Return [X, Y] of the center of cell containing provided text 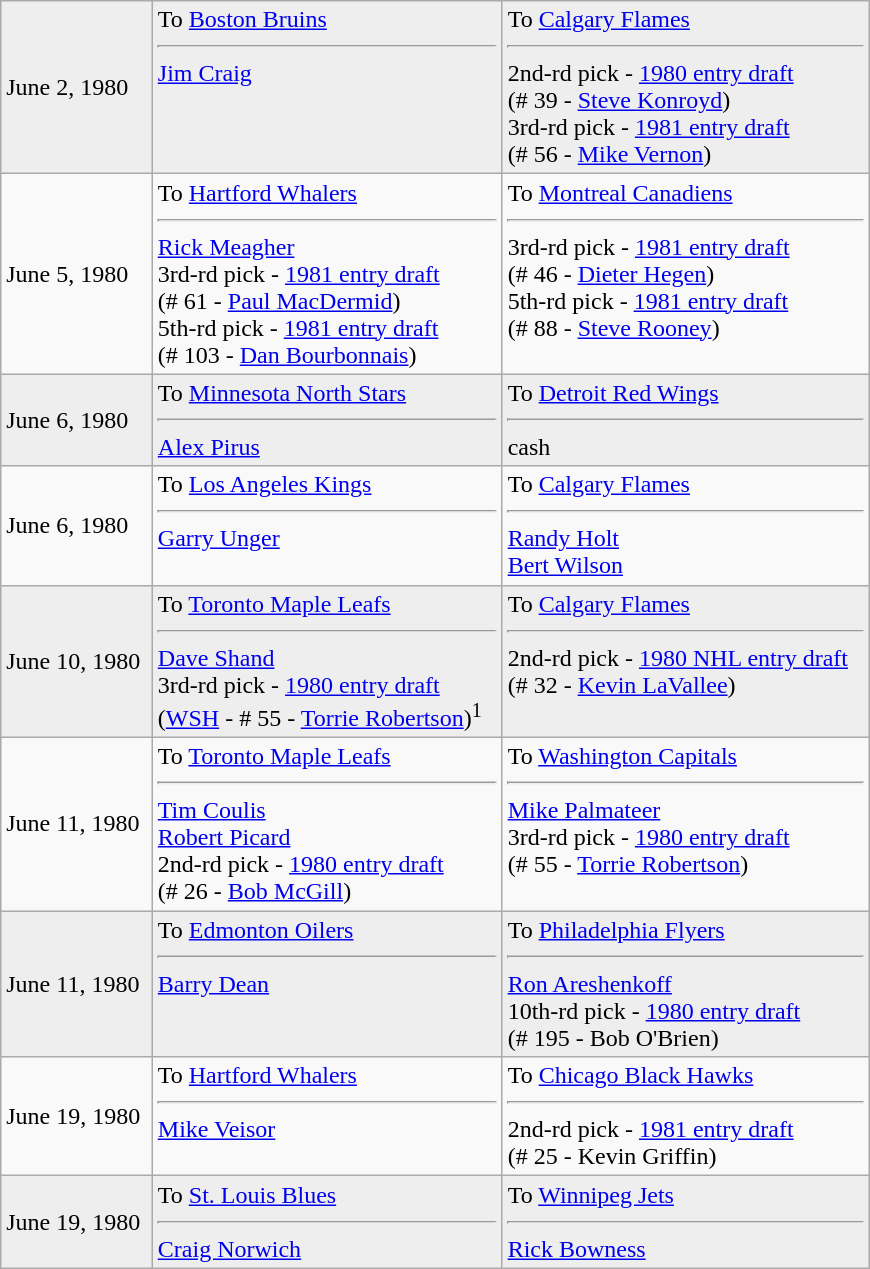
To Chicago Black Hawks2nd-rd pick - 1981 entry draft(# 25 - Kevin Griffin) [686, 1116]
To Edmonton OilersBarry Dean [327, 984]
To St. Louis BluesCraig Norwich [327, 1222]
To Calgary FlamesRandy HoltBert Wilson [686, 526]
To Winnipeg JetsRick Bowness [686, 1222]
To Philadelphia FlyersRon Areshenkoff10th-rd pick - 1980 entry draft(# 195 - Bob O'Brien) [686, 984]
To Montreal Canadiens3rd-rd pick - 1981 entry draft(# 46 - Dieter Hegen)5th-rd pick - 1981 entry draft(# 88 - Steve Rooney) [686, 274]
To Toronto Maple LeafsDave Shand3rd-rd pick - 1980 entry draft(WSH - # 55 - Torrie Robertson)1 [327, 662]
To Boston BruinsJim Craig [327, 88]
To Calgary Flames2nd-rd pick - 1980 entry draft(# 39 - Steve Konroyd)3rd-rd pick - 1981 entry draft(# 56 - Mike Vernon) [686, 88]
June 2, 1980 [77, 88]
To Detroit Red Wingscash [686, 420]
To Hartford WhalersRick Meagher3rd-rd pick - 1981 entry draft(# 61 - Paul MacDermid)5th-rd pick - 1981 entry draft(# 103 - Dan Bourbonnais) [327, 274]
To Calgary Flames2nd-rd pick - 1980 NHL entry draft(# 32 - Kevin LaVallee) [686, 662]
To Minnesota North StarsAlex Pirus [327, 420]
To Los Angeles KingsGarry Unger [327, 526]
June 5, 1980 [77, 274]
To Washington CapitalsMike Palmateer3rd-rd pick - 1980 entry draft(# 55 - Torrie Robertson) [686, 824]
To Toronto Maple LeafsTim CoulisRobert Picard2nd-rd pick - 1980 entry draft(# 26 - Bob McGill) [327, 824]
To Hartford WhalersMike Veisor [327, 1116]
June 10, 1980 [77, 662]
